Detect which cell encompasses the target text, then output its (x, y) center coordinate. 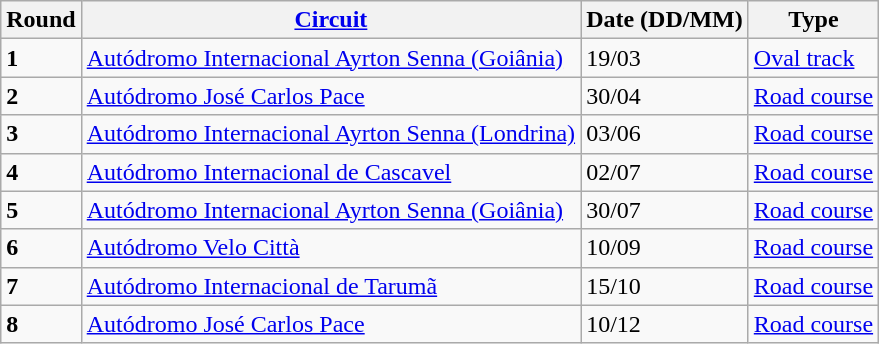
4 (41, 172)
Circuit (330, 20)
Autódromo Internacional Ayrton Senna (Londrina) (330, 134)
10/09 (665, 248)
Date (DD/MM) (665, 20)
6 (41, 248)
15/10 (665, 286)
Round (41, 20)
Oval track (813, 58)
2 (41, 96)
30/07 (665, 210)
8 (41, 324)
1 (41, 58)
19/03 (665, 58)
Autódromo Internacional de Tarumã (330, 286)
30/04 (665, 96)
10/12 (665, 324)
5 (41, 210)
02/07 (665, 172)
3 (41, 134)
Autódromo Internacional de Cascavel (330, 172)
Autódromo Velo Città (330, 248)
7 (41, 286)
03/06 (665, 134)
Type (813, 20)
